Output the [X, Y] coordinate of the center of the cell containing the given text.  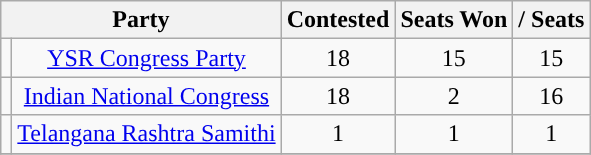
16 [552, 96]
Contested [338, 20]
/ Seats [552, 20]
2 [454, 96]
Telangana Rashtra Samithi [146, 134]
Indian National Congress [146, 96]
Party [141, 20]
Seats Won [454, 20]
YSR Congress Party [146, 58]
